Search for the cell housing the specified text and yield its [x, y] center coordinate. 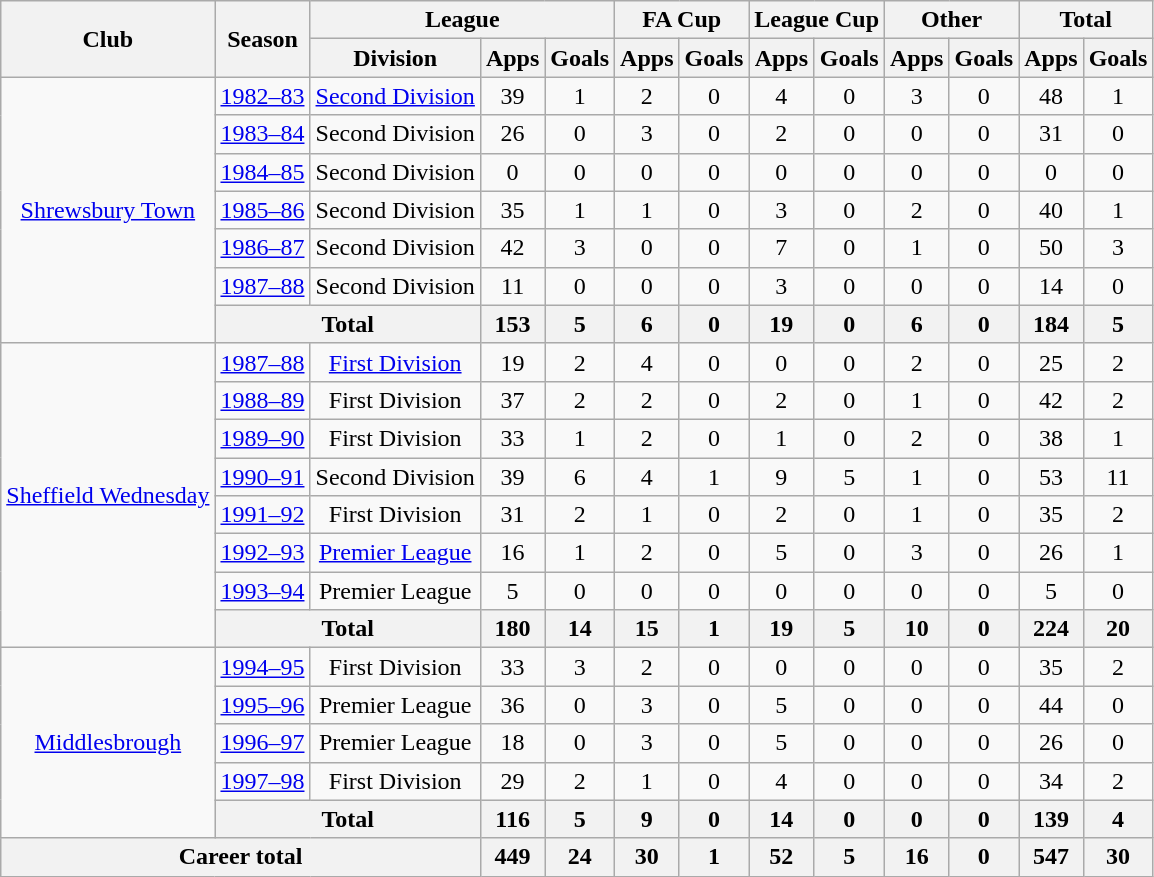
116 [512, 819]
44 [1051, 705]
50 [1051, 248]
53 [1051, 477]
449 [512, 857]
1997–98 [262, 781]
180 [512, 629]
15 [647, 629]
38 [1051, 438]
Middlesbrough [108, 743]
Club [108, 39]
1983–84 [262, 134]
Career total [241, 857]
1982–83 [262, 96]
48 [1051, 96]
20 [1118, 629]
24 [580, 857]
153 [512, 324]
1991–92 [262, 515]
29 [512, 781]
25 [1051, 362]
1994–95 [262, 667]
547 [1051, 857]
Other [952, 20]
League Cup [817, 20]
1995–96 [262, 705]
1993–94 [262, 591]
1996–97 [262, 743]
18 [512, 743]
40 [1051, 210]
Division [395, 58]
184 [1051, 324]
Season [262, 39]
224 [1051, 629]
7 [782, 248]
FA Cup [682, 20]
1985–86 [262, 210]
Sheffield Wednesday [108, 495]
10 [917, 629]
League [462, 20]
1992–93 [262, 553]
37 [512, 400]
34 [1051, 781]
1986–87 [262, 248]
36 [512, 705]
52 [782, 857]
Shrewsbury Town [108, 210]
1988–89 [262, 400]
1989–90 [262, 438]
1984–85 [262, 172]
1990–91 [262, 477]
139 [1051, 819]
